Find where the given text appears and provide that cell's center as (x, y) coordinate. 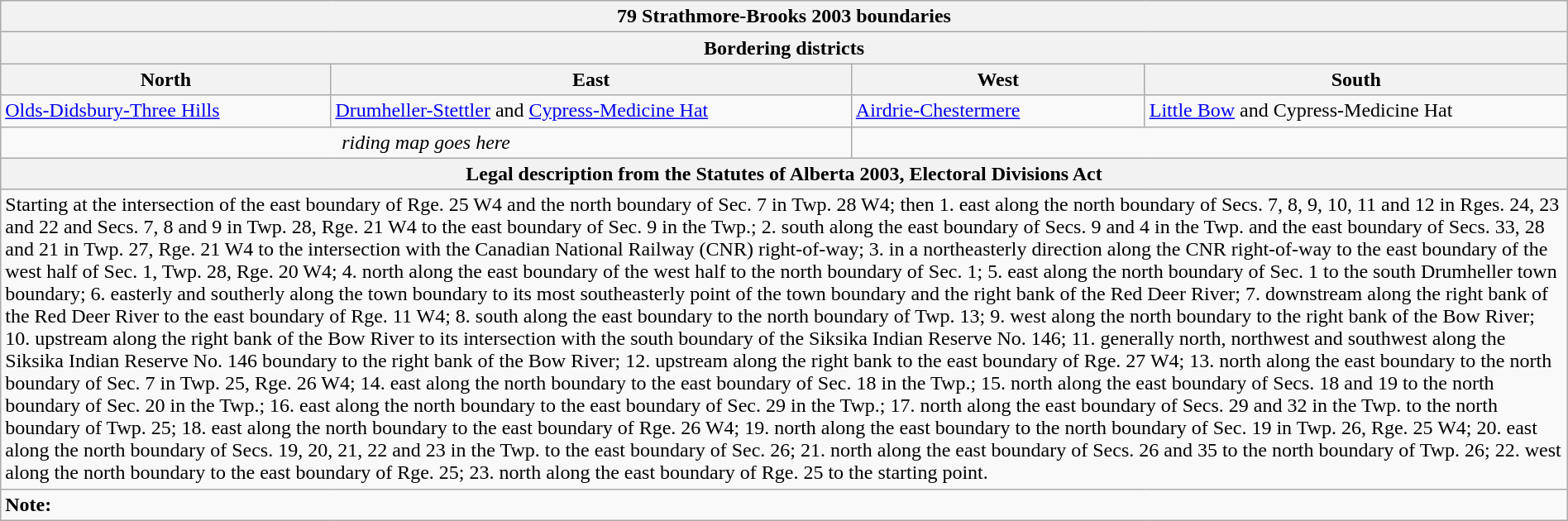
North (165, 79)
Drumheller-Stettler and Cypress-Medicine Hat (590, 111)
79 Strathmore-Brooks 2003 boundaries (784, 17)
Airdrie-Chestermere (997, 111)
Bordering districts (784, 48)
Olds-Didsbury-Three Hills (165, 111)
West (997, 79)
South (1356, 79)
riding map goes here (427, 142)
East (590, 79)
Legal description from the Statutes of Alberta 2003, Electoral Divisions Act (784, 174)
Note: (784, 504)
Little Bow and Cypress-Medicine Hat (1356, 111)
